Scan for the cell matching the given text and deliver its (X, Y) coordinate at center. 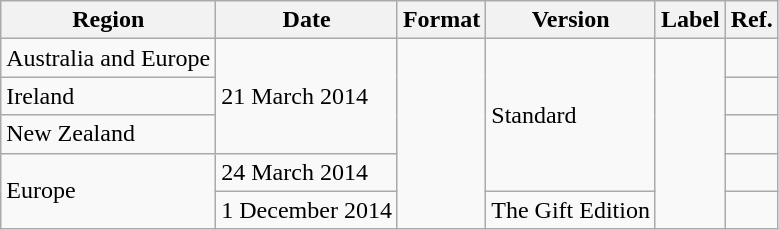
Format (441, 20)
Europe (108, 191)
New Zealand (108, 134)
1 December 2014 (307, 210)
Date (307, 20)
Standard (571, 115)
Australia and Europe (108, 58)
Region (108, 20)
24 March 2014 (307, 172)
21 March 2014 (307, 96)
Label (690, 20)
Version (571, 20)
The Gift Edition (571, 210)
Ireland (108, 96)
Ref. (752, 20)
